Search for the cell housing the specified text and yield its [X, Y] center coordinate. 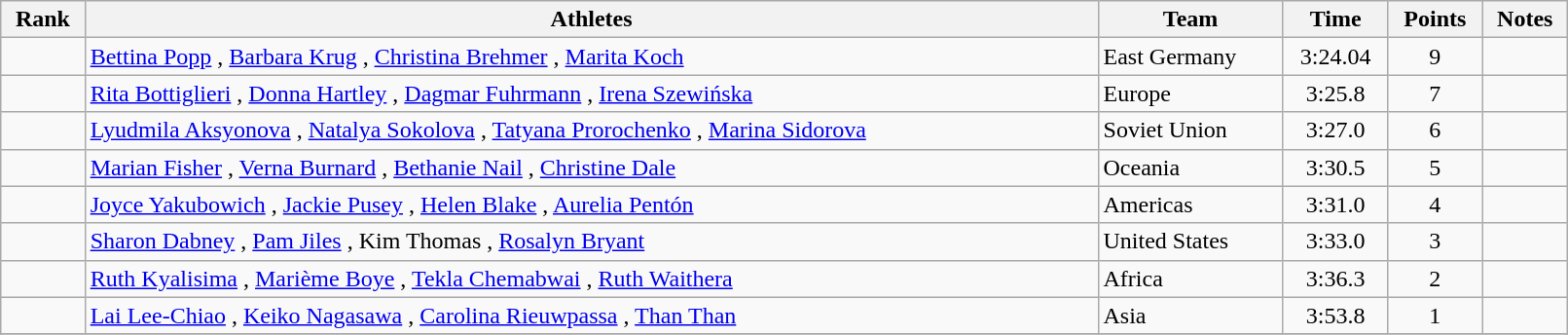
3:30.5 [1335, 167]
United States [1190, 242]
East Germany [1190, 56]
Bettina Popp , Barbara Krug , Christina Brehmer , Marita Koch [592, 56]
1 [1435, 316]
Lai Lee-Chiao , Keiko Nagasawa , Carolina Rieuwpassa , Than Than [592, 316]
Time [1335, 19]
Notes [1525, 19]
Africa [1190, 279]
Joyce Yakubowich , Jackie Pusey , Helen Blake , Aurelia Pentón [592, 205]
Asia [1190, 316]
3:36.3 [1335, 279]
Americas [1190, 205]
2 [1435, 279]
9 [1435, 56]
3:53.8 [1335, 316]
Soviet Union [1190, 130]
7 [1435, 93]
Rank [43, 19]
Athletes [592, 19]
3 [1435, 242]
Marian Fisher , Verna Burnard , Bethanie Nail , Christine Dale [592, 167]
4 [1435, 205]
3:24.04 [1335, 56]
Lyudmila Aksyonova , Natalya Sokolova , Tatyana Prorochenko , Marina Sidorova [592, 130]
5 [1435, 167]
Points [1435, 19]
3:33.0 [1335, 242]
Team [1190, 19]
6 [1435, 130]
Oceania [1190, 167]
Europe [1190, 93]
3:25.8 [1335, 93]
Sharon Dabney , Pam Jiles , Kim Thomas , Rosalyn Bryant [592, 242]
3:27.0 [1335, 130]
Ruth Kyalisima , Marième Boye , Tekla Chemabwai , Ruth Waithera [592, 279]
3:31.0 [1335, 205]
Rita Bottiglieri , Donna Hartley , Dagmar Fuhrmann , Irena Szewińska [592, 93]
